Detect which cell encompasses the target text, then output its [x, y] center coordinate. 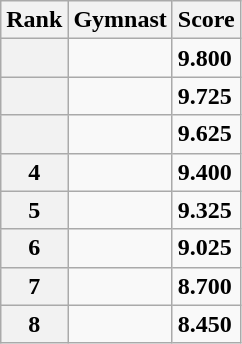
9.725 [206, 96]
5 [34, 210]
Rank [34, 20]
8.450 [206, 324]
Gymnast [120, 20]
7 [34, 286]
Score [206, 20]
9.400 [206, 172]
9.800 [206, 58]
9.625 [206, 134]
8 [34, 324]
6 [34, 248]
4 [34, 172]
8.700 [206, 286]
9.025 [206, 248]
9.325 [206, 210]
